Locate the cell with the specified text and output its [x, y] center coordinate. 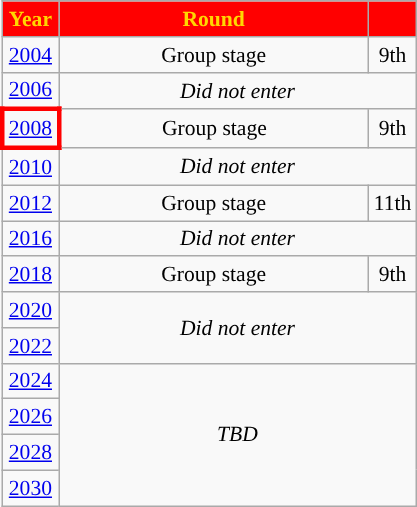
Year [30, 19]
2018 [30, 275]
2028 [30, 453]
2016 [30, 239]
2012 [30, 203]
2020 [30, 310]
2006 [30, 90]
2008 [30, 130]
2030 [30, 488]
2004 [30, 55]
11th [393, 203]
2010 [30, 166]
2024 [30, 381]
Round [214, 19]
TBD [238, 434]
2026 [30, 417]
2022 [30, 346]
